Locate the cell with the specified text and output its [x, y] center coordinate. 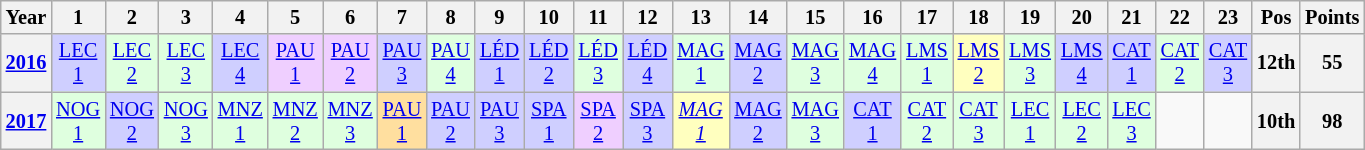
LMS1 [927, 63]
12th [1276, 63]
17 [927, 17]
16 [872, 17]
22 [1180, 17]
23 [1228, 17]
9 [500, 17]
NOG1 [78, 121]
Points [1332, 17]
12 [648, 17]
SPA1 [548, 121]
7 [402, 17]
21 [1131, 17]
LÉD2 [548, 63]
LÉD3 [598, 63]
4 [240, 17]
LMS2 [979, 63]
LMS4 [1082, 63]
Year [26, 17]
20 [1082, 17]
2016 [26, 63]
18 [979, 17]
2017 [26, 121]
MAG4 [872, 63]
6 [350, 17]
LÉD1 [500, 63]
LMS3 [1030, 63]
10 [548, 17]
2 [132, 17]
LEC4 [240, 63]
SPA2 [598, 121]
NOG2 [132, 121]
11 [598, 17]
5 [296, 17]
PAU4 [450, 63]
3 [186, 17]
LÉD4 [648, 63]
13 [700, 17]
NOG3 [186, 121]
55 [1332, 63]
15 [816, 17]
8 [450, 17]
SPA3 [648, 121]
98 [1332, 121]
MNZ3 [350, 121]
Pos [1276, 17]
19 [1030, 17]
MNZ1 [240, 121]
MNZ2 [296, 121]
1 [78, 17]
10th [1276, 121]
14 [758, 17]
